Return [x, y] of the center of cell containing provided text 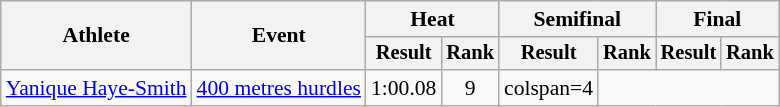
400 metres hurdles [279, 88]
colspan=4 [548, 88]
Semifinal [578, 19]
Athlete [96, 36]
9 [470, 88]
Yanique Haye-Smith [96, 88]
Final [718, 19]
1:00.08 [404, 88]
Heat [432, 19]
Event [279, 36]
